Return (x, y) of the center of cell containing provided text 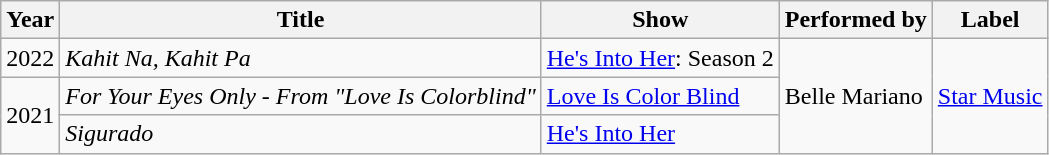
Year (30, 20)
He's Into Her: Season 2 (660, 58)
For Your Eyes Only - From "Love Is Colorblind" (300, 96)
Kahit Na, Kahit Pa (300, 58)
Title (300, 20)
He's Into Her (660, 134)
Label (990, 20)
2021 (30, 115)
Show (660, 20)
2022 (30, 58)
Belle Mariano (856, 96)
Sigurado (300, 134)
Love Is Color Blind (660, 96)
Performed by (856, 20)
Star Music (990, 96)
